Output the (x, y) coordinate of the center of the cell containing the given text.  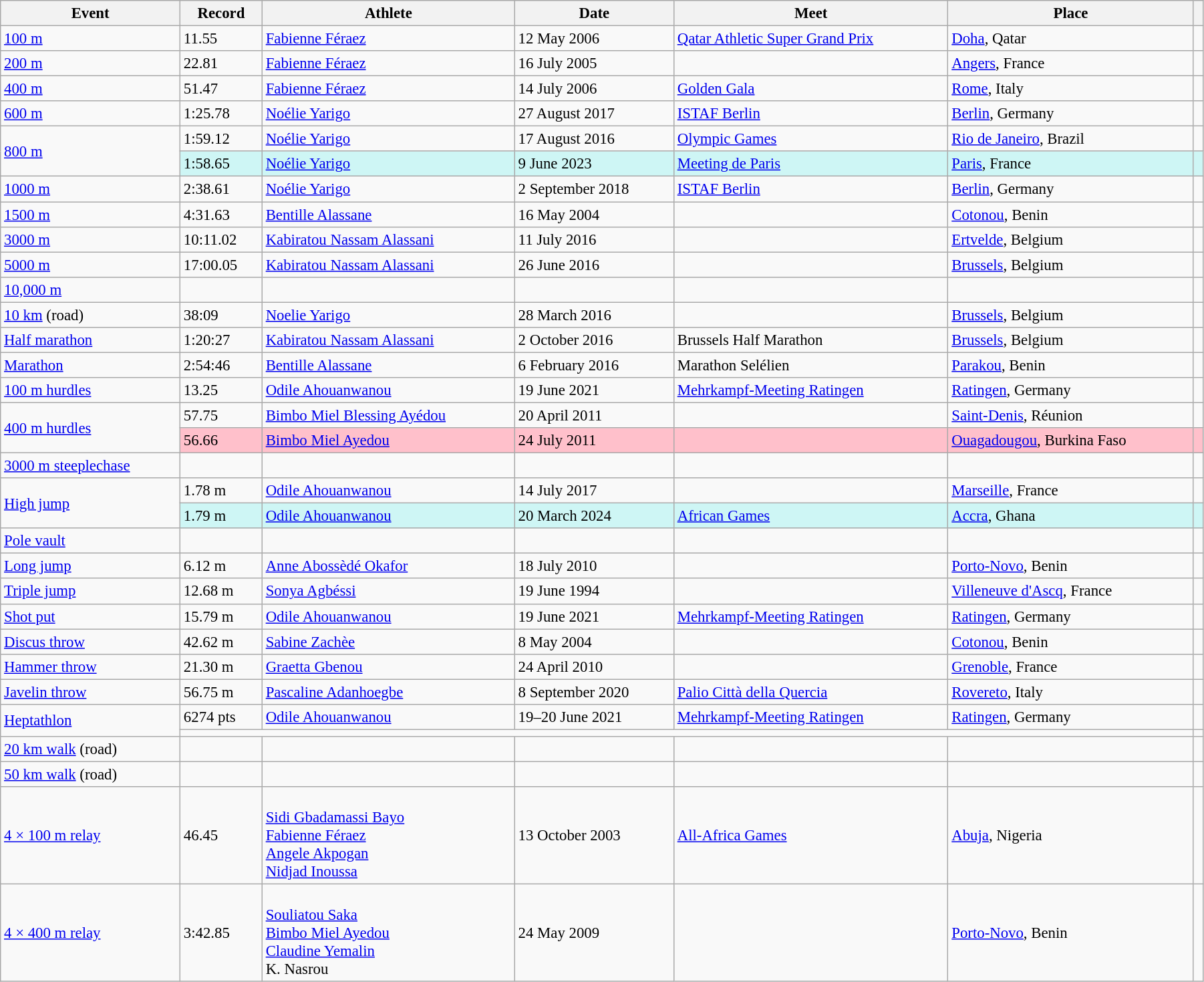
Athlete (388, 13)
4 × 400 m relay (91, 933)
Meeting de Paris (811, 164)
10:11.02 (222, 239)
19–20 June 2021 (594, 717)
Palio Città della Quercia (811, 692)
46.45 (222, 836)
Event (91, 13)
19 June 1994 (594, 592)
Doha, Qatar (1070, 39)
Meet (811, 13)
20 March 2024 (594, 516)
Parakou, Benin (1070, 365)
28 March 2016 (594, 315)
Hammer throw (91, 666)
Shot put (91, 616)
Sonya Agbéssi (388, 592)
2 September 2018 (594, 189)
Saint-Denis, Réunion (1070, 415)
Paris, France (1070, 164)
Graetta Gbenou (388, 666)
10,000 m (91, 289)
Golden Gala (811, 89)
5000 m (91, 265)
6 February 2016 (594, 365)
200 m (91, 64)
Grenoble, France (1070, 666)
Marathon Selélien (811, 365)
High jump (91, 503)
6.12 m (222, 566)
Record (222, 13)
Date (594, 13)
16 May 2004 (594, 215)
Marseille, France (1070, 491)
4:31.63 (222, 215)
1:59.12 (222, 139)
8 May 2004 (594, 642)
10 km (road) (91, 315)
Marathon (91, 365)
13.25 (222, 390)
Rovereto, Italy (1070, 692)
Discus throw (91, 642)
20 km walk (road) (91, 749)
Half marathon (91, 340)
56.66 (222, 441)
18 July 2010 (594, 566)
2:38.61 (222, 189)
26 June 2016 (594, 265)
400 m hurdles (91, 428)
24 April 2010 (594, 666)
3:42.85 (222, 933)
13 October 2003 (594, 836)
Place (1070, 13)
Long jump (91, 566)
1:20:27 (222, 340)
24 May 2009 (594, 933)
Ertvelde, Belgium (1070, 239)
57.75 (222, 415)
11 July 2016 (594, 239)
3000 m (91, 239)
20 April 2011 (594, 415)
100 m (91, 39)
Angers, France (1070, 64)
17 August 2016 (594, 139)
Pole vault (91, 541)
African Games (811, 516)
Sabine Zachèe (388, 642)
12.68 m (222, 592)
800 m (91, 151)
Abuja, Nigeria (1070, 836)
Sidi Gbadamassi BayoFabienne FéraezAngele AkpoganNidjad Inoussa (388, 836)
Souliatou SakaBimbo Miel AyedouClaudine YemalinK. Nasrou (388, 933)
4 × 100 m relay (91, 836)
1000 m (91, 189)
Ouagadougou, Burkina Faso (1070, 441)
Olympic Games (811, 139)
Heptathlon (91, 721)
Bimbo Miel Ayedou (388, 441)
Noelie Yarigo (388, 315)
100 m hurdles (91, 390)
16 July 2005 (594, 64)
17:00.05 (222, 265)
1.79 m (222, 516)
Triple jump (91, 592)
1500 m (91, 215)
All-Africa Games (811, 836)
Qatar Athletic Super Grand Prix (811, 39)
11.55 (222, 39)
Villeneuve d'Ascq, France (1070, 592)
14 July 2017 (594, 491)
1.78 m (222, 491)
Bimbo Miel Blessing Ayédou (388, 415)
Anne Abossèdé Okafor (388, 566)
14 July 2006 (594, 89)
42.62 m (222, 642)
Accra, Ghana (1070, 516)
Pascaline Adanhoegbe (388, 692)
2 October 2016 (594, 340)
Rome, Italy (1070, 89)
9 June 2023 (594, 164)
50 km walk (road) (91, 774)
1:58.65 (222, 164)
3000 m steeplechase (91, 466)
400 m (91, 89)
15.79 m (222, 616)
22.81 (222, 64)
56.75 m (222, 692)
12 May 2006 (594, 39)
Brussels Half Marathon (811, 340)
21.30 m (222, 666)
Rio de Janeiro, Brazil (1070, 139)
8 September 2020 (594, 692)
24 July 2011 (594, 441)
600 m (91, 114)
51.47 (222, 89)
1:25.78 (222, 114)
27 August 2017 (594, 114)
6274 pts (222, 717)
Javelin throw (91, 692)
38:09 (222, 315)
2:54:46 (222, 365)
